Search for the cell housing the specified text and yield its (X, Y) center coordinate. 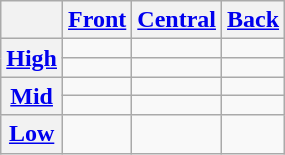
Mid (32, 96)
Front (98, 20)
Central (177, 20)
High (32, 58)
Low (32, 134)
Back (254, 20)
